Determine the (x, y) coordinate at the center of the cell enclosing the given text.  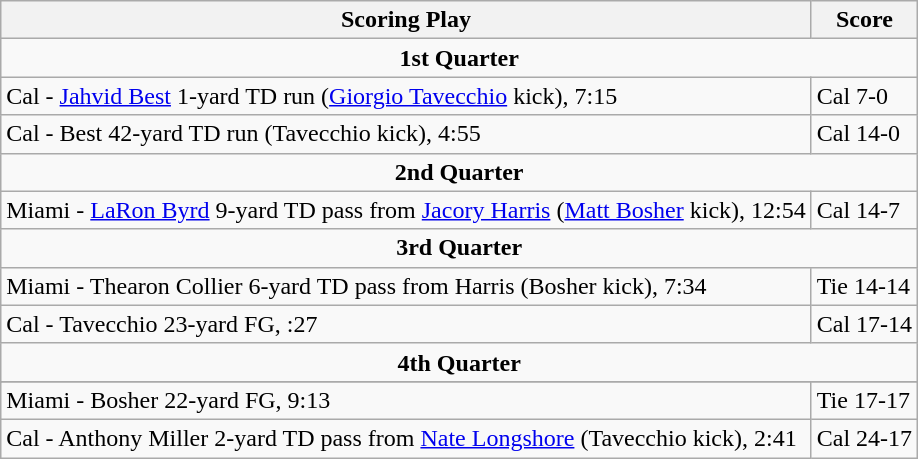
Tie 17-17 (864, 400)
1st Quarter (460, 58)
4th Quarter (460, 362)
Cal 24-17 (864, 438)
Miami - Bosher 22-yard FG, 9:13 (406, 400)
Cal 17-14 (864, 324)
Cal 14-0 (864, 134)
Cal 14-7 (864, 210)
Miami - Thearon Collier 6-yard TD pass from Harris (Bosher kick), 7:34 (406, 286)
Miami - LaRon Byrd 9-yard TD pass from Jacory Harris (Matt Bosher kick), 12:54 (406, 210)
Cal 7-0 (864, 96)
Tie 14-14 (864, 286)
Cal - Jahvid Best 1-yard TD run (Giorgio Tavecchio kick), 7:15 (406, 96)
3rd Quarter (460, 248)
2nd Quarter (460, 172)
Scoring Play (406, 20)
Cal - Tavecchio 23-yard FG, :27 (406, 324)
Cal - Best 42-yard TD run (Tavecchio kick), 4:55 (406, 134)
Cal - Anthony Miller 2-yard TD pass from Nate Longshore (Tavecchio kick), 2:41 (406, 438)
Score (864, 20)
